Scan for the cell matching the given text and deliver its (x, y) coordinate at center. 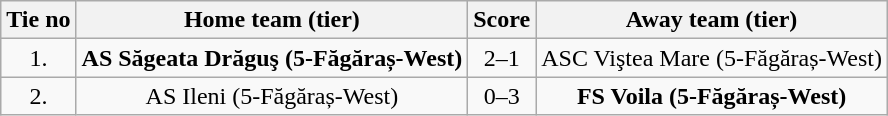
AS Săgeata Drăguş (5-Făgăraș-West) (272, 58)
1. (38, 58)
Home team (tier) (272, 20)
2. (38, 96)
0–3 (502, 96)
Tie no (38, 20)
Score (502, 20)
Away team (tier) (712, 20)
AS Ileni (5-Făgăraș-West) (272, 96)
ASC Viştea Mare (5-Făgăraș-West) (712, 58)
FS Voila (5-Făgăraș-West) (712, 96)
2–1 (502, 58)
